Search for the cell housing the specified text and yield its [X, Y] center coordinate. 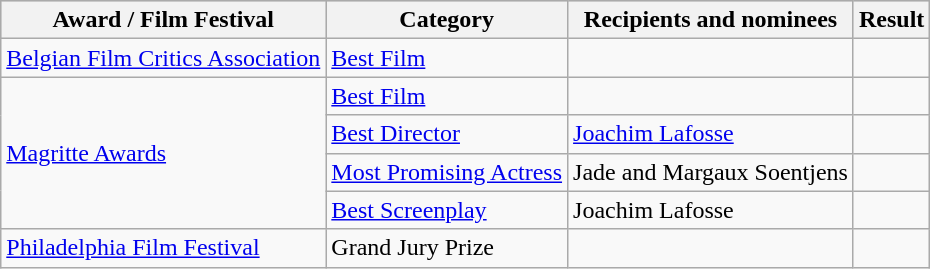
Result [891, 20]
Recipients and nominees [711, 20]
Magritte Awards [164, 153]
Category [447, 20]
Jade and Margaux Soentjens [711, 172]
Best Screenplay [447, 210]
Belgian Film Critics Association [164, 58]
Best Director [447, 134]
Grand Jury Prize [447, 248]
Award / Film Festival [164, 20]
Philadelphia Film Festival [164, 248]
Most Promising Actress [447, 172]
